For the text-containing cell, return its midpoint in (x, y) coordinate format. 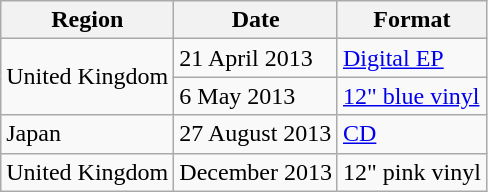
CD (412, 134)
December 2013 (256, 172)
6 May 2013 (256, 96)
12" blue vinyl (412, 96)
Region (88, 20)
Japan (88, 134)
Date (256, 20)
27 August 2013 (256, 134)
21 April 2013 (256, 58)
12" pink vinyl (412, 172)
Format (412, 20)
Digital EP (412, 58)
